Search for the cell housing the specified text and yield its [X, Y] center coordinate. 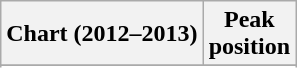
Peakposition [249, 34]
Chart (2012–2013) [102, 34]
